Pinpoint the cell where the given text exists, returning its [X, Y] midpoint coordinate. 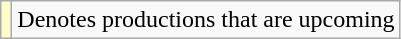
Denotes productions that are upcoming [206, 20]
